Output the [X, Y] coordinate of the center of the cell containing the given text.  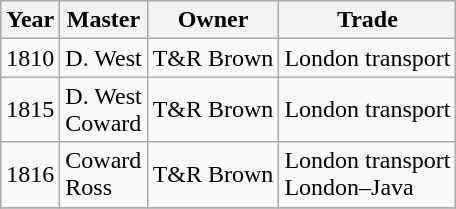
Master [104, 20]
1810 [30, 58]
London transportLondon–Java [368, 174]
1815 [30, 110]
Owner [213, 20]
1816 [30, 174]
D. WestCoward [104, 110]
D. West [104, 58]
CowardRoss [104, 174]
Year [30, 20]
Trade [368, 20]
